Return (x, y) of the center of cell containing provided text 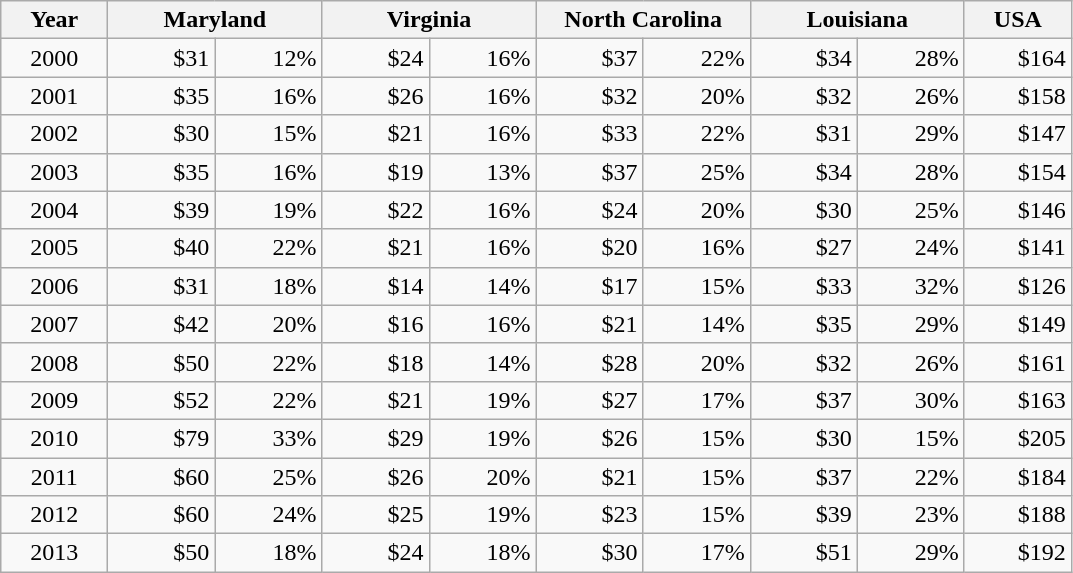
23% (910, 515)
$18 (376, 362)
$40 (162, 248)
13% (482, 172)
32% (910, 286)
$17 (590, 286)
2013 (54, 553)
$161 (1018, 362)
$52 (162, 400)
$154 (1018, 172)
$188 (1018, 515)
$28 (590, 362)
North Carolina (643, 20)
$149 (1018, 324)
2003 (54, 172)
2001 (54, 96)
2010 (54, 438)
30% (910, 400)
$126 (1018, 286)
$20 (590, 248)
$164 (1018, 58)
12% (268, 58)
$29 (376, 438)
$192 (1018, 553)
2004 (54, 210)
$16 (376, 324)
$184 (1018, 477)
$42 (162, 324)
2002 (54, 134)
$51 (804, 553)
USA (1018, 20)
$23 (590, 515)
Year (54, 20)
$158 (1018, 96)
2000 (54, 58)
$14 (376, 286)
2007 (54, 324)
2012 (54, 515)
2009 (54, 400)
$147 (1018, 134)
Louisiana (857, 20)
$163 (1018, 400)
2006 (54, 286)
$22 (376, 210)
$19 (376, 172)
$146 (1018, 210)
Virginia (429, 20)
$205 (1018, 438)
$141 (1018, 248)
2008 (54, 362)
2005 (54, 248)
33% (268, 438)
2011 (54, 477)
$79 (162, 438)
$25 (376, 515)
Maryland (215, 20)
